Extract the (x, y) coordinate from the center of the cell holding the provided text.  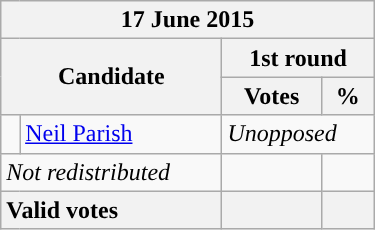
% (348, 96)
17 June 2015 (188, 20)
Candidate (112, 77)
Not redistributed (112, 172)
Unopposed (298, 134)
Neil Parish (121, 134)
Votes (272, 96)
Valid votes (112, 210)
1st round (298, 58)
